Determine the (X, Y) coordinate at the center of the cell enclosing the given text.  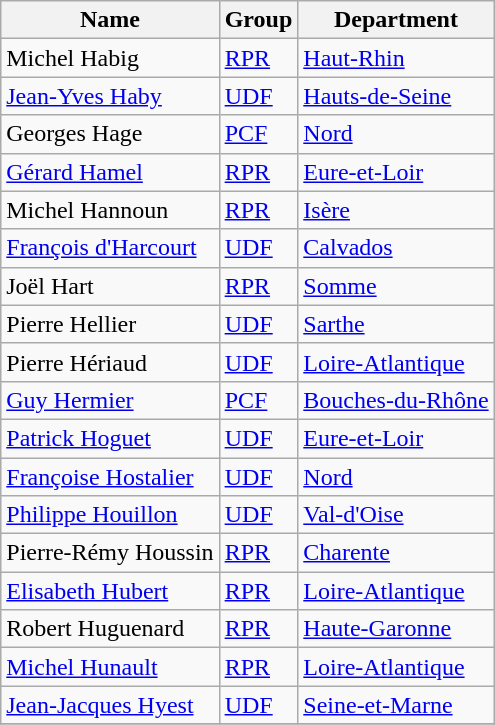
Guy Hermier (110, 400)
Seine-et-Marne (396, 705)
Michel Hunault (110, 667)
Bouches-du-Rhône (396, 400)
Michel Habig (110, 58)
Michel Hannoun (110, 210)
Somme (396, 286)
Georges Hage (110, 134)
Haut-Rhin (396, 58)
Jean-Yves Haby (110, 96)
Philippe Houillon (110, 515)
Pierre Hériaud (110, 362)
Joël Hart (110, 286)
Gérard Hamel (110, 172)
François d'Harcourt (110, 248)
Haute-Garonne (396, 629)
Charente (396, 553)
Sarthe (396, 324)
Hauts-de-Seine (396, 96)
Calvados (396, 248)
Name (110, 20)
Group (258, 20)
Elisabeth Hubert (110, 591)
Isère (396, 210)
Pierre-Rémy Houssin (110, 553)
Patrick Hoguet (110, 438)
Jean-Jacques Hyest (110, 705)
Robert Huguenard (110, 629)
Pierre Hellier (110, 324)
Department (396, 20)
Val-d'Oise (396, 515)
Françoise Hostalier (110, 477)
